Pinpoint the cell where the given text exists, returning its [x, y] midpoint coordinate. 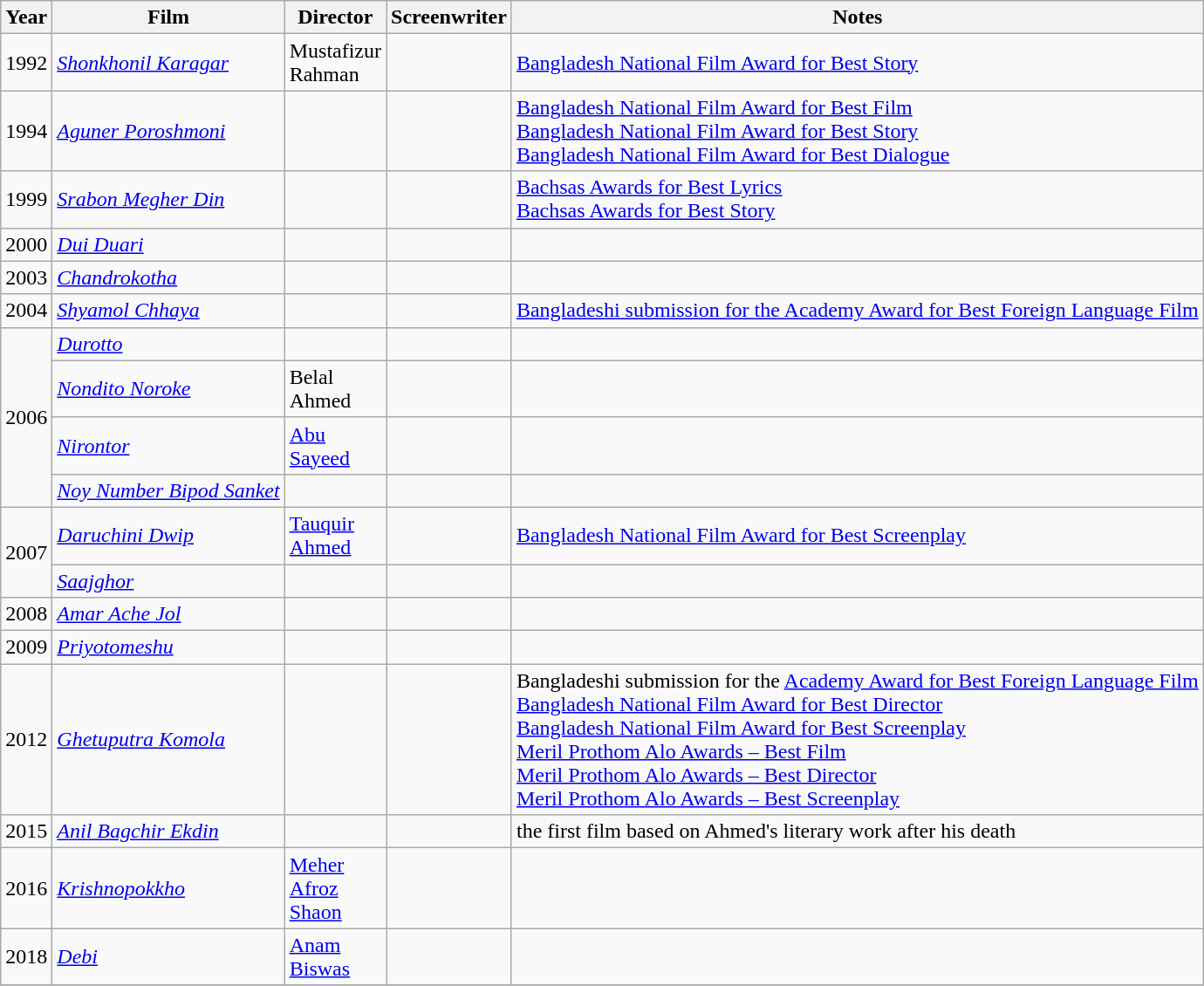
Saajghor [168, 580]
1999 [26, 199]
Bangladesh National Film Award for Best Film Bangladesh National Film Award for Best Story Bangladesh National Film Award for Best Dialogue [857, 131]
1992 [26, 63]
Dui Duari [168, 244]
Durotto [168, 344]
Debi [168, 956]
Bachsas Awards for Best Lyrics Bachsas Awards for Best Story [857, 199]
Srabon Megher Din [168, 199]
Shonkhonil Karagar [168, 63]
2008 [26, 614]
Noy Number Bipod Sanket [168, 490]
Anil Bagchir Ekdin [168, 832]
2015 [26, 832]
1994 [26, 131]
2007 [26, 551]
Tauquir Ahmed [335, 536]
2012 [26, 740]
Ghetuputra Komola [168, 740]
Daruchini Dwip [168, 536]
Year [26, 17]
2009 [26, 647]
Shyamol Chhaya [168, 311]
Belal Ahmed [335, 389]
Aguner Poroshmoni [168, 131]
Krishnopokkho [168, 888]
2006 [26, 417]
2018 [26, 956]
2004 [26, 311]
Mustafizur Rahman [335, 63]
2003 [26, 277]
Chandrokotha [168, 277]
Bangladesh National Film Award for Best Story [857, 63]
Abu Sayeed [335, 445]
2000 [26, 244]
2016 [26, 888]
Film [168, 17]
Amar Ache Jol [168, 614]
Priyotomeshu [168, 647]
Nondito Noroke [168, 389]
Director [335, 17]
the first film based on Ahmed's literary work after his death [857, 832]
Meher Afroz Shaon [335, 888]
Nirontor [168, 445]
Bangladesh National Film Award for Best Screenplay [857, 536]
Anam Biswas [335, 956]
Notes [857, 17]
Screenwriter [449, 17]
Bangladeshi submission for the Academy Award for Best Foreign Language Film [857, 311]
